Output the [x, y] coordinate of the center of the cell containing the given text.  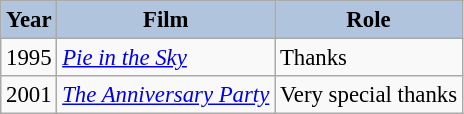
Year [29, 20]
The Anniversary Party [166, 95]
1995 [29, 58]
Pie in the Sky [166, 58]
Role [369, 20]
Very special thanks [369, 95]
Thanks [369, 58]
2001 [29, 95]
Film [166, 20]
